From the cell containing the given text, extract its center point as (x, y) coordinate. 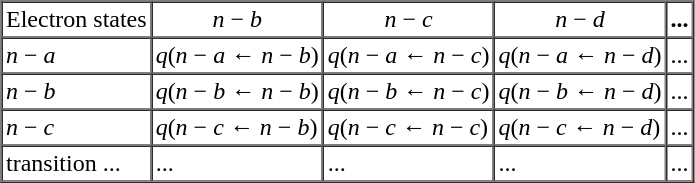
q(n − b︎ ← n − b) (237, 92)
q(n − b︎ ← n − c) (408, 92)
q(n − c︎ ← n − c) (408, 128)
q(n − a︎ ← n − b) (237, 56)
q(n − c︎ ← n − d) (580, 128)
transition ... (77, 164)
n − d (580, 20)
q(n − c︎ ← n − b) (237, 128)
q(n − a︎ ← n − d) (580, 56)
q(n − b︎ ← n − d) (580, 92)
n − a (77, 56)
q(n − a︎ ← n − c) (408, 56)
Electron states (77, 20)
